Find where the given text appears and provide that cell's center as (X, Y) coordinate. 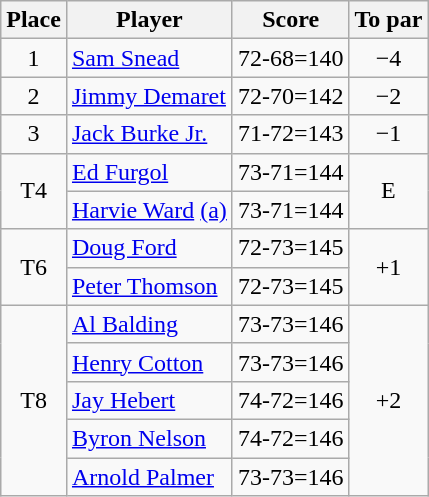
Doug Ford (149, 248)
Henry Cotton (149, 362)
Arnold Palmer (149, 477)
Place (34, 20)
T8 (34, 400)
Score (290, 20)
3 (34, 134)
Jimmy Demaret (149, 96)
72-68=140 (290, 58)
T4 (34, 191)
Sam Snead (149, 58)
Peter Thomson (149, 286)
+1 (388, 267)
1 (34, 58)
Ed Furgol (149, 172)
2 (34, 96)
−4 (388, 58)
+2 (388, 400)
Jack Burke Jr. (149, 134)
Jay Hebert (149, 400)
72-70=142 (290, 96)
−2 (388, 96)
71-72=143 (290, 134)
To par (388, 20)
Player (149, 20)
Harvie Ward (a) (149, 210)
Al Balding (149, 324)
−1 (388, 134)
T6 (34, 267)
Byron Nelson (149, 438)
E (388, 191)
